Provide the (X, Y) coordinate of the cell's center where the given text is located.  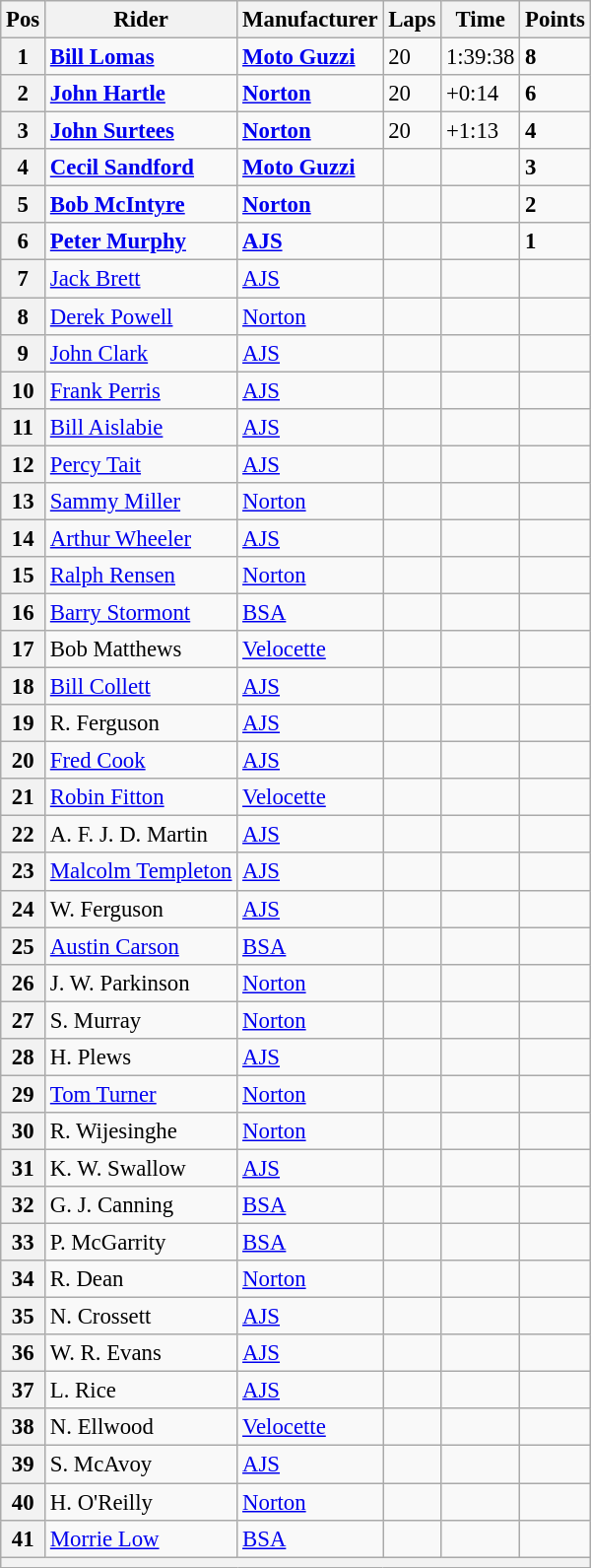
S. Murray (142, 1020)
Bill Lomas (142, 57)
Robin Fitton (142, 797)
Cecil Sandford (142, 168)
18 (24, 687)
24 (24, 909)
Pos (24, 20)
22 (24, 835)
K. W. Swallow (142, 1168)
Frank Perris (142, 390)
38 (24, 1428)
Manufacturer (310, 20)
Barry Stormont (142, 612)
33 (24, 1243)
16 (24, 612)
21 (24, 797)
Points (556, 20)
Peter Murphy (142, 241)
R. Wijesinghe (142, 1131)
John Surtees (142, 131)
R. Dean (142, 1279)
12 (24, 464)
H. O'Reilly (142, 1502)
J. W. Parkinson (142, 983)
G. J. Canning (142, 1205)
P. McGarrity (142, 1243)
13 (24, 502)
26 (24, 983)
N. Crossett (142, 1317)
Austin Carson (142, 946)
1:39:38 (481, 57)
37 (24, 1391)
32 (24, 1205)
Laps (412, 20)
29 (24, 1094)
A. F. J. D. Martin (142, 835)
Tom Turner (142, 1094)
28 (24, 1057)
W. Ferguson (142, 909)
W. R. Evans (142, 1353)
N. Ellwood (142, 1428)
Bob McIntyre (142, 205)
39 (24, 1465)
23 (24, 872)
Ralph Rensen (142, 576)
L. Rice (142, 1391)
Jack Brett (142, 279)
27 (24, 1020)
Bob Matthews (142, 649)
John Hartle (142, 94)
11 (24, 427)
S. McAvoy (142, 1465)
25 (24, 946)
36 (24, 1353)
H. Plews (142, 1057)
Bill Aislabie (142, 427)
Sammy Miller (142, 502)
5 (24, 205)
19 (24, 723)
Time (481, 20)
34 (24, 1279)
9 (24, 353)
Percy Tait (142, 464)
35 (24, 1317)
Fred Cook (142, 761)
R. Ferguson (142, 723)
John Clark (142, 353)
+0:14 (481, 94)
15 (24, 576)
Arthur Wheeler (142, 538)
Rider (142, 20)
Malcolm Templeton (142, 872)
14 (24, 538)
Derek Powell (142, 316)
10 (24, 390)
41 (24, 1538)
Bill Collett (142, 687)
Morrie Low (142, 1538)
40 (24, 1502)
+1:13 (481, 131)
31 (24, 1168)
30 (24, 1131)
7 (24, 279)
17 (24, 649)
